Find where the given text appears and provide that cell's center as [x, y] coordinate. 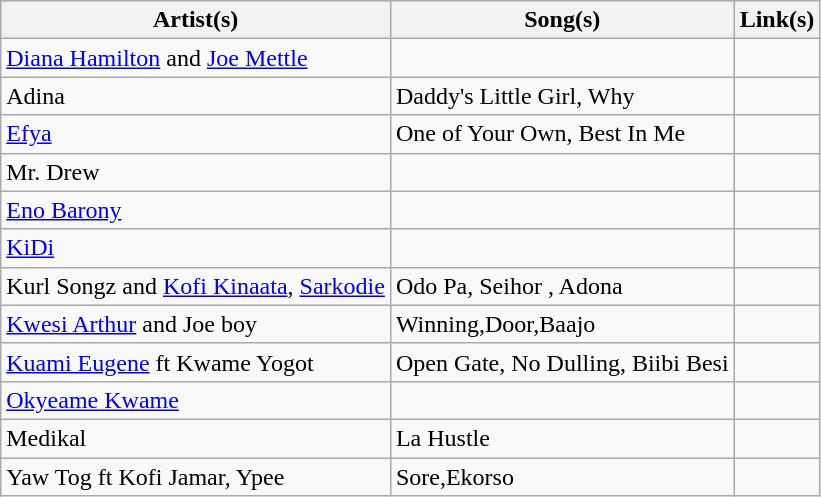
Song(s) [562, 20]
Medikal [196, 438]
KiDi [196, 248]
Efya [196, 134]
Sore,Ekorso [562, 477]
Eno Barony [196, 210]
Adina [196, 96]
One of Your Own, Best In Me [562, 134]
Mr. Drew [196, 172]
Kwesi Arthur and Joe boy [196, 324]
Diana Hamilton and Joe Mettle [196, 58]
Daddy's Little Girl, Why [562, 96]
Yaw Tog ft Kofi Jamar, Ypee [196, 477]
Okyeame Kwame [196, 400]
Kurl Songz and Kofi Kinaata, Sarkodie [196, 286]
Winning,Door,Baajo [562, 324]
Open Gate, No Dulling, Biibi Besi [562, 362]
Odo Pa, Seihor , Adona [562, 286]
La Hustle [562, 438]
Artist(s) [196, 20]
Kuami Eugene ft Kwame Yogot [196, 362]
Link(s) [777, 20]
